Scan for the cell matching the given text and deliver its [X, Y] coordinate at center. 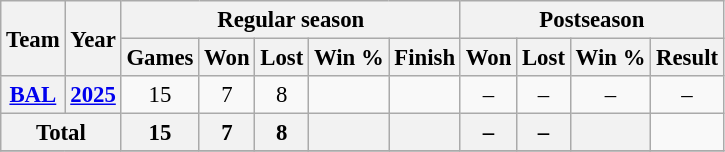
Team [33, 38]
Games [160, 58]
Total [61, 133]
Result [688, 58]
BAL [33, 95]
Regular season [290, 20]
Finish [424, 58]
Year [93, 38]
Postseason [592, 20]
2025 [93, 95]
